Output the (X, Y) coordinate of the center of the cell containing the given text.  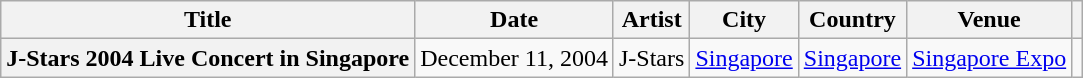
Date (514, 20)
City (744, 20)
Venue (990, 20)
Artist (651, 20)
Country (852, 20)
Title (208, 20)
J-Stars (651, 58)
J-Stars 2004 Live Concert in Singapore (208, 58)
December 11, 2004 (514, 58)
Singapore Expo (990, 58)
